Detect which cell encompasses the target text, then output its (x, y) center coordinate. 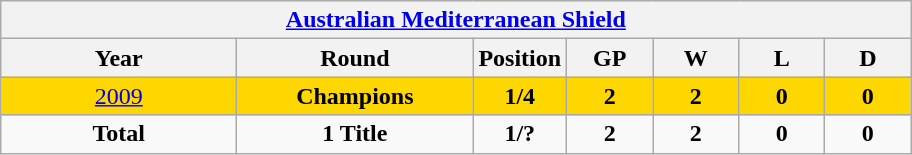
1/4 (520, 96)
1/? (520, 134)
W (696, 58)
D (868, 58)
2009 (119, 96)
Position (520, 58)
Round (355, 58)
1 Title (355, 134)
L (782, 58)
GP (610, 58)
Total (119, 134)
Australian Mediterranean Shield (456, 20)
Champions (355, 96)
Year (119, 58)
